For the text-containing cell, return its midpoint in (x, y) coordinate format. 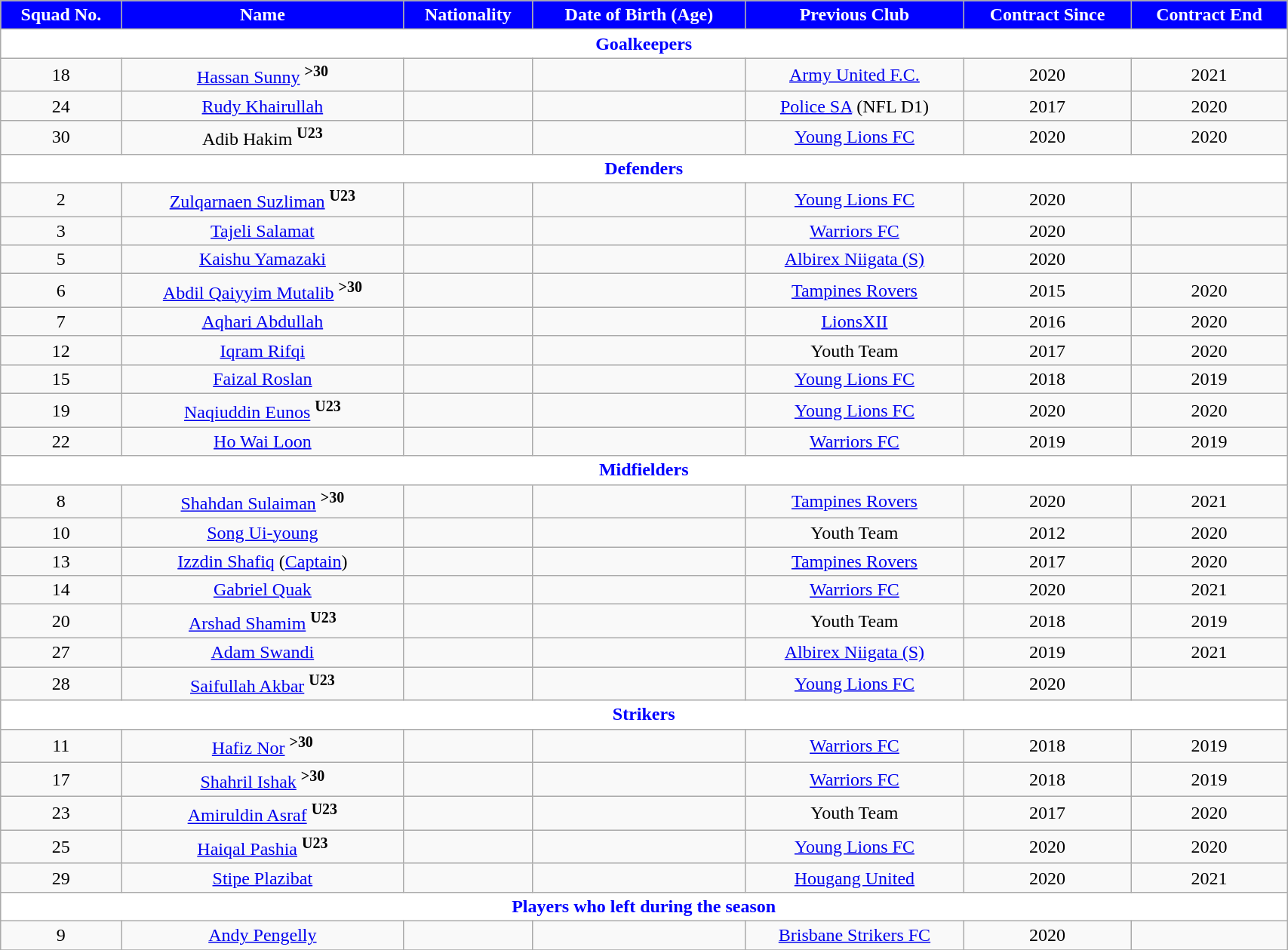
2 (61, 199)
Faizal Roslan (263, 379)
Andy Pengelly (263, 936)
Iqram Rifqi (263, 350)
Arshad Shamim U23 (263, 622)
Hafiz Nor >30 (263, 746)
Goalkeepers (644, 44)
12 (61, 350)
Tajeli Salamat (263, 231)
2012 (1047, 533)
Nationality (468, 15)
18 (61, 75)
Date of Birth (Age) (639, 15)
LionsXII (854, 321)
10 (61, 533)
Adam Swandi (263, 653)
3 (61, 231)
30 (61, 137)
25 (61, 847)
Adib Hakim U23 (263, 137)
Rudy Khairullah (263, 106)
Contract Since (1047, 15)
17 (61, 780)
Defenders (644, 168)
6 (61, 291)
Song Ui-young (263, 533)
Shahdan Sulaiman >30 (263, 501)
Amiruldin Asraf U23 (263, 813)
Squad No. (61, 15)
27 (61, 653)
Gabriel Quak (263, 590)
Ho Wai Loon (263, 441)
Stipe Plazibat (263, 878)
Izzdin Shafiq (Captain) (263, 561)
Abdil Qaiyyim Mutalib >30 (263, 291)
23 (61, 813)
2016 (1047, 321)
14 (61, 590)
Kaishu Yamazaki (263, 260)
13 (61, 561)
Zulqarnaen Suzliman U23 (263, 199)
5 (61, 260)
Police SA (NFL D1) (854, 106)
Name (263, 15)
Shahril Ishak >30 (263, 780)
Hassan Sunny >30 (263, 75)
9 (61, 936)
20 (61, 622)
Naqiuddin Eunos U23 (263, 410)
Army United F.C. (854, 75)
Brisbane Strikers FC (854, 936)
Hougang United (854, 878)
29 (61, 878)
15 (61, 379)
22 (61, 441)
8 (61, 501)
11 (61, 746)
24 (61, 106)
2015 (1047, 291)
Contract End (1209, 15)
7 (61, 321)
Strikers (644, 715)
Haiqal Pashia U23 (263, 847)
Previous Club (854, 15)
28 (61, 684)
Players who left during the season (644, 906)
19 (61, 410)
Midfielders (644, 470)
Saifullah Akbar U23 (263, 684)
Aqhari Abdullah (263, 321)
